Determine the (x, y) coordinate at the center of the cell enclosing the given text.  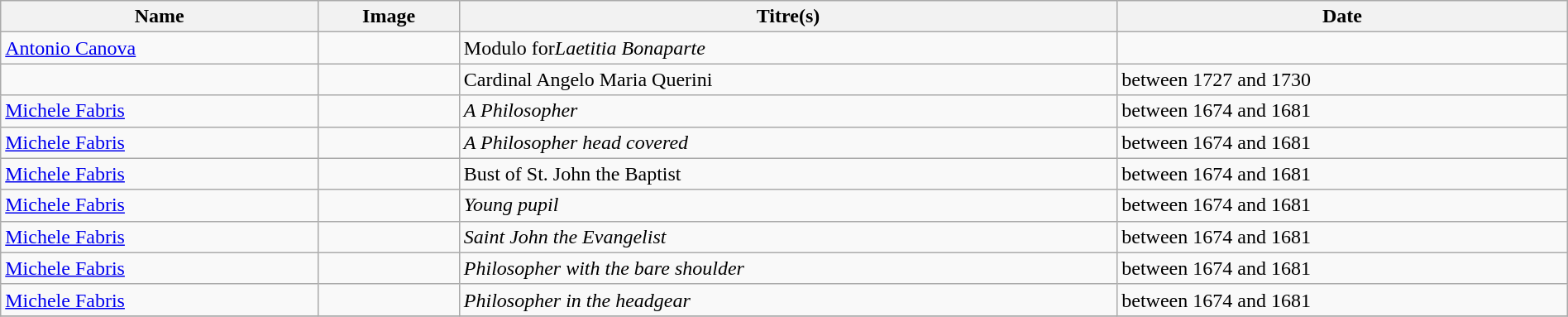
Philosopher with the bare shoulder (787, 268)
Philosopher in the headgear (787, 300)
between 1727 and 1730 (1342, 79)
Image (389, 17)
Saint John the Evangelist (787, 237)
Cardinal Angelo Maria Querini (787, 79)
Young pupil (787, 205)
Bust of St. John the Baptist (787, 174)
A Philosopher head covered (787, 142)
Date (1342, 17)
Antonio Canova (160, 48)
A Philosopher (787, 111)
Titre(s) (787, 17)
Name (160, 17)
Modulo forLaetitia Bonaparte (787, 48)
